Search for the cell housing the specified text and yield its [x, y] center coordinate. 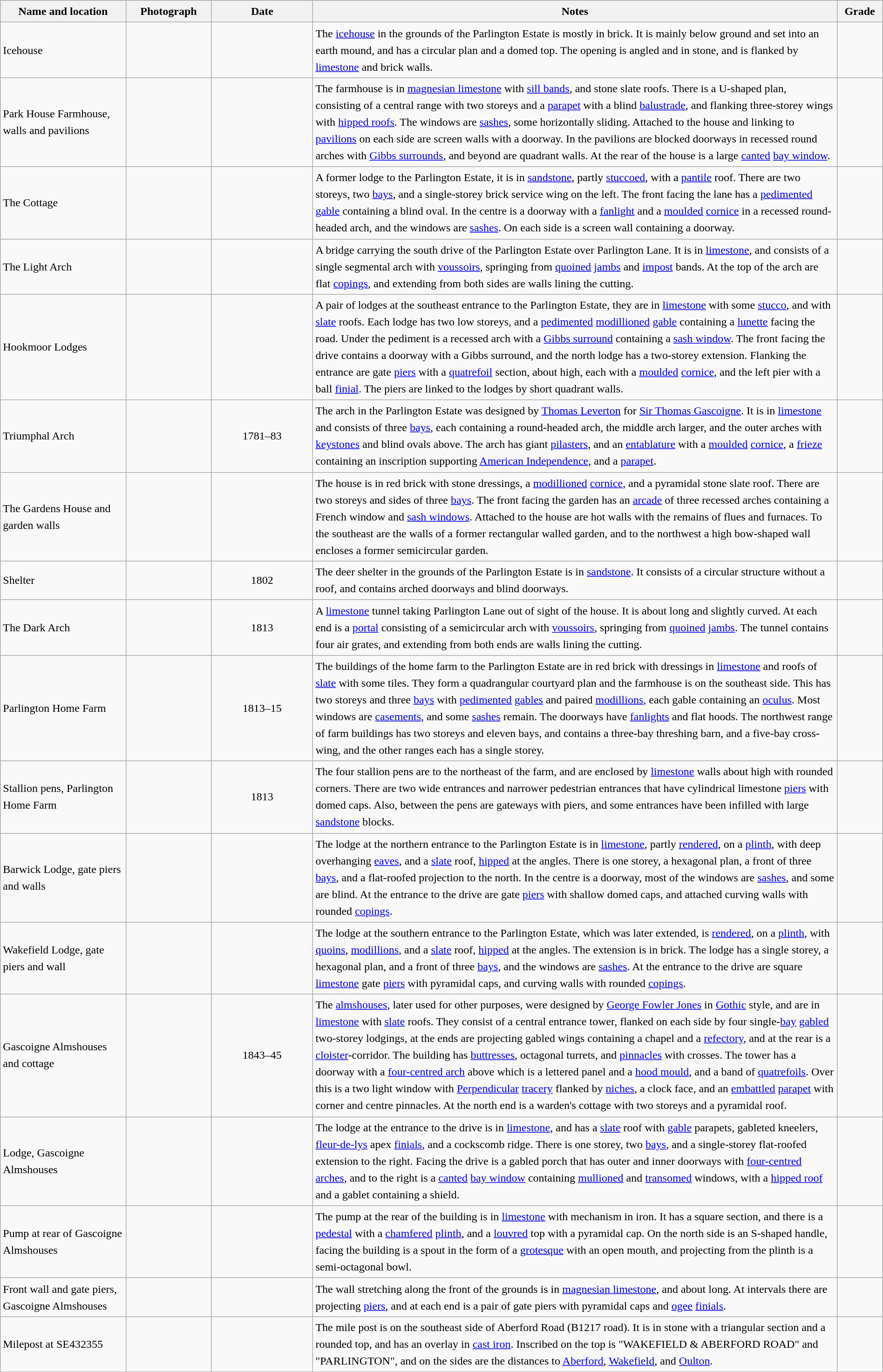
Stallion pens, Parlington Home Farm [63, 797]
Icehouse [63, 50]
Lodge, Gascoigne Almshouses [63, 1161]
Hookmoor Lodges [63, 347]
Notes [575, 11]
1813–15 [262, 708]
Park House Farmhouse, walls and pavilions [63, 122]
1843–45 [262, 1056]
Shelter [63, 580]
Date [262, 11]
The Dark Arch [63, 628]
Photograph [169, 11]
Milepost at SE432355 [63, 1345]
The Gardens House and garden walls [63, 517]
Gascoigne Almshouses and cottage [63, 1056]
Pump at rear of Gascoigne Almshouses [63, 1242]
Name and location [63, 11]
Front wall and gate piers,Gascoigne Almshouses [63, 1297]
Triumphal Arch [63, 436]
The Light Arch [63, 266]
1781–83 [262, 436]
Barwick Lodge, gate piers and walls [63, 878]
Parlington Home Farm [63, 708]
1802 [262, 580]
Grade [860, 11]
Wakefield Lodge, gate piers and wall [63, 958]
The Cottage [63, 203]
